Identify which cell holds the provided text, then report its [x, y] central coordinate. 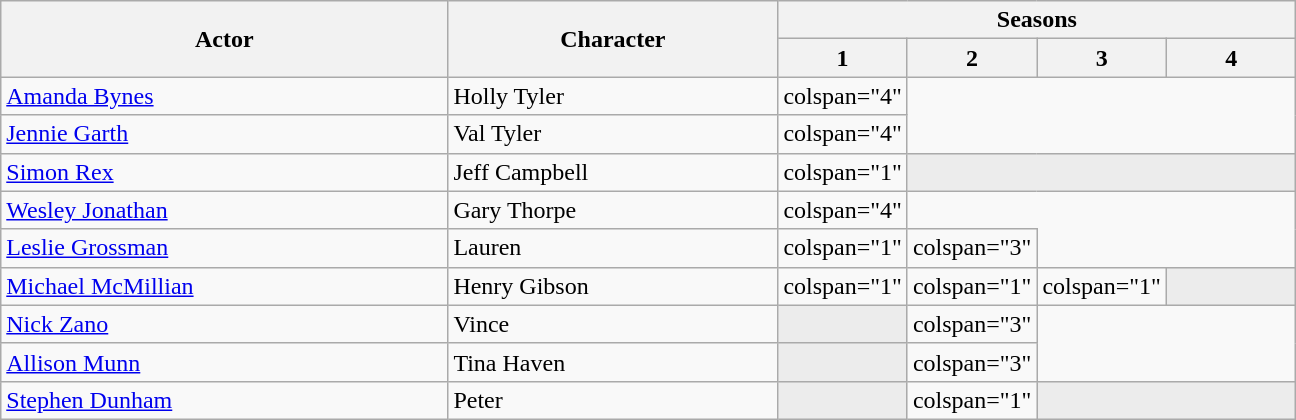
Actor [224, 39]
Lauren [613, 248]
4 [1231, 58]
Stephen Dunham [224, 400]
Amanda Bynes [224, 96]
Jeff Campbell [613, 172]
3 [1102, 58]
Val Tyler [613, 134]
Seasons [1037, 20]
Henry Gibson [613, 286]
Holly Tyler [613, 96]
Jennie Garth [224, 134]
Gary Thorpe [613, 210]
Tina Haven [613, 362]
Nick Zano [224, 324]
Allison Munn [224, 362]
Peter [613, 400]
1 [843, 58]
Leslie Grossman [224, 248]
Character [613, 39]
Michael McMillian [224, 286]
Simon Rex [224, 172]
Wesley Jonathan [224, 210]
Vince [613, 324]
2 [972, 58]
